Search for the cell housing the specified text and yield its [x, y] center coordinate. 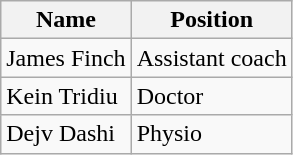
James Finch [66, 58]
Physio [212, 134]
Name [66, 20]
Kein Tridiu [66, 96]
Position [212, 20]
Doctor [212, 96]
Dejv Dashi [66, 134]
Assistant coach [212, 58]
